Return the (X, Y) coordinate for the center point of the cell that contains the specified text.  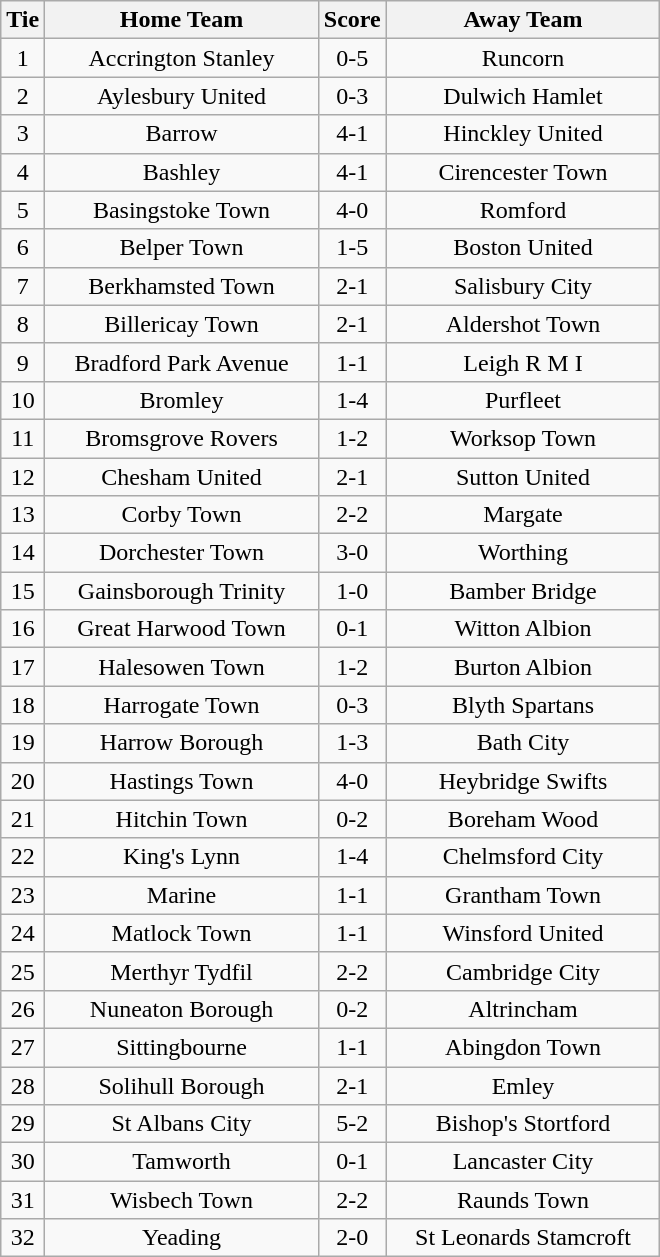
15 (23, 591)
Bishop's Stortford (523, 1124)
20 (23, 781)
Marine (182, 895)
0-5 (352, 58)
21 (23, 819)
Matlock Town (182, 933)
Bashley (182, 172)
Grantham Town (523, 895)
Bradford Park Avenue (182, 362)
Home Team (182, 20)
Blyth Spartans (523, 705)
19 (23, 743)
Chelmsford City (523, 857)
Berkhamsted Town (182, 286)
23 (23, 895)
7 (23, 286)
4 (23, 172)
Hitchin Town (182, 819)
17 (23, 667)
Wisbech Town (182, 1200)
10 (23, 400)
Nuneaton Borough (182, 1009)
2-0 (352, 1238)
14 (23, 553)
Cambridge City (523, 971)
Romford (523, 210)
Margate (523, 515)
Worksop Town (523, 438)
Merthyr Tydfil (182, 971)
Tamworth (182, 1162)
Solihull Borough (182, 1085)
Halesowen Town (182, 667)
Dulwich Hamlet (523, 96)
Salisbury City (523, 286)
Dorchester Town (182, 553)
Runcorn (523, 58)
Aylesbury United (182, 96)
Bromsgrove Rovers (182, 438)
Leigh R M I (523, 362)
5-2 (352, 1124)
Boreham Wood (523, 819)
St Albans City (182, 1124)
3 (23, 134)
Harrogate Town (182, 705)
Raunds Town (523, 1200)
Gainsborough Trinity (182, 591)
Bath City (523, 743)
26 (23, 1009)
Sittingbourne (182, 1047)
Tie (23, 20)
32 (23, 1238)
22 (23, 857)
Score (352, 20)
Barrow (182, 134)
Belper Town (182, 248)
2 (23, 96)
Worthing (523, 553)
Emley (523, 1085)
13 (23, 515)
8 (23, 324)
Heybridge Swifts (523, 781)
Basingstoke Town (182, 210)
Great Harwood Town (182, 629)
Away Team (523, 20)
Chesham United (182, 477)
Accrington Stanley (182, 58)
12 (23, 477)
Altrincham (523, 1009)
28 (23, 1085)
Burton Albion (523, 667)
31 (23, 1200)
27 (23, 1047)
Abingdon Town (523, 1047)
Bromley (182, 400)
Lancaster City (523, 1162)
16 (23, 629)
18 (23, 705)
Winsford United (523, 933)
5 (23, 210)
Witton Albion (523, 629)
Bamber Bridge (523, 591)
30 (23, 1162)
Corby Town (182, 515)
Yeading (182, 1238)
24 (23, 933)
1 (23, 58)
Harrow Borough (182, 743)
Purfleet (523, 400)
25 (23, 971)
Hastings Town (182, 781)
1-0 (352, 591)
11 (23, 438)
Cirencester Town (523, 172)
Hinckley United (523, 134)
King's Lynn (182, 857)
Sutton United (523, 477)
St Leonards Stamcroft (523, 1238)
29 (23, 1124)
9 (23, 362)
1-3 (352, 743)
Boston United (523, 248)
Aldershot Town (523, 324)
1-5 (352, 248)
6 (23, 248)
3-0 (352, 553)
Billericay Town (182, 324)
